Search for the cell housing the specified text and yield its [X, Y] center coordinate. 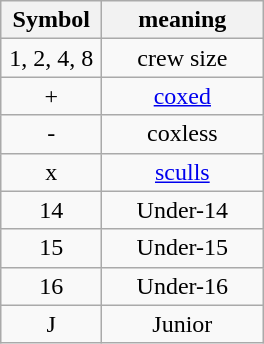
crew size [182, 58]
coxed [182, 96]
coxless [182, 134]
Under-14 [182, 210]
x [52, 172]
J [52, 324]
sculls [182, 172]
+ [52, 96]
Symbol [52, 20]
- [52, 134]
16 [52, 286]
14 [52, 210]
meaning [182, 20]
Under-15 [182, 248]
Junior [182, 324]
1, 2, 4, 8 [52, 58]
Under-16 [182, 286]
15 [52, 248]
